Provide the (x, y) coordinate of the cell's center where the given text is located.  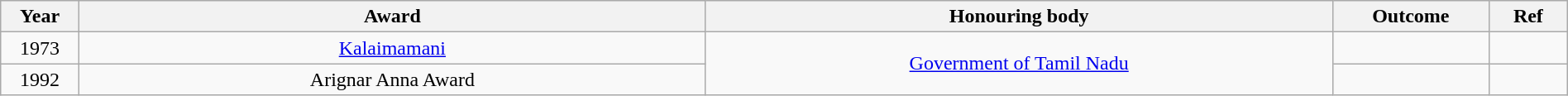
Honouring body (1019, 17)
Arignar Anna Award (392, 79)
Kalaimamani (392, 48)
Outcome (1411, 17)
Government of Tamil Nadu (1019, 64)
1973 (40, 48)
Ref (1528, 17)
Award (392, 17)
1992 (40, 79)
Year (40, 17)
